Scan for the cell matching the given text and deliver its [x, y] coordinate at center. 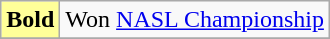
Won NASL Championship [195, 20]
Bold [30, 20]
